Pinpoint the cell where the given text exists, returning its [X, Y] midpoint coordinate. 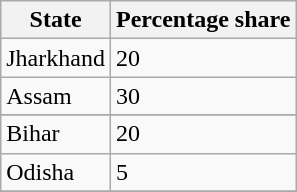
Bihar [56, 134]
5 [202, 172]
Odisha [56, 172]
State [56, 20]
Assam [56, 96]
Percentage share [202, 20]
Jharkhand [56, 58]
30 [202, 96]
